Capture the cell that displays the provided text and extract its (X, Y) central coordinate. 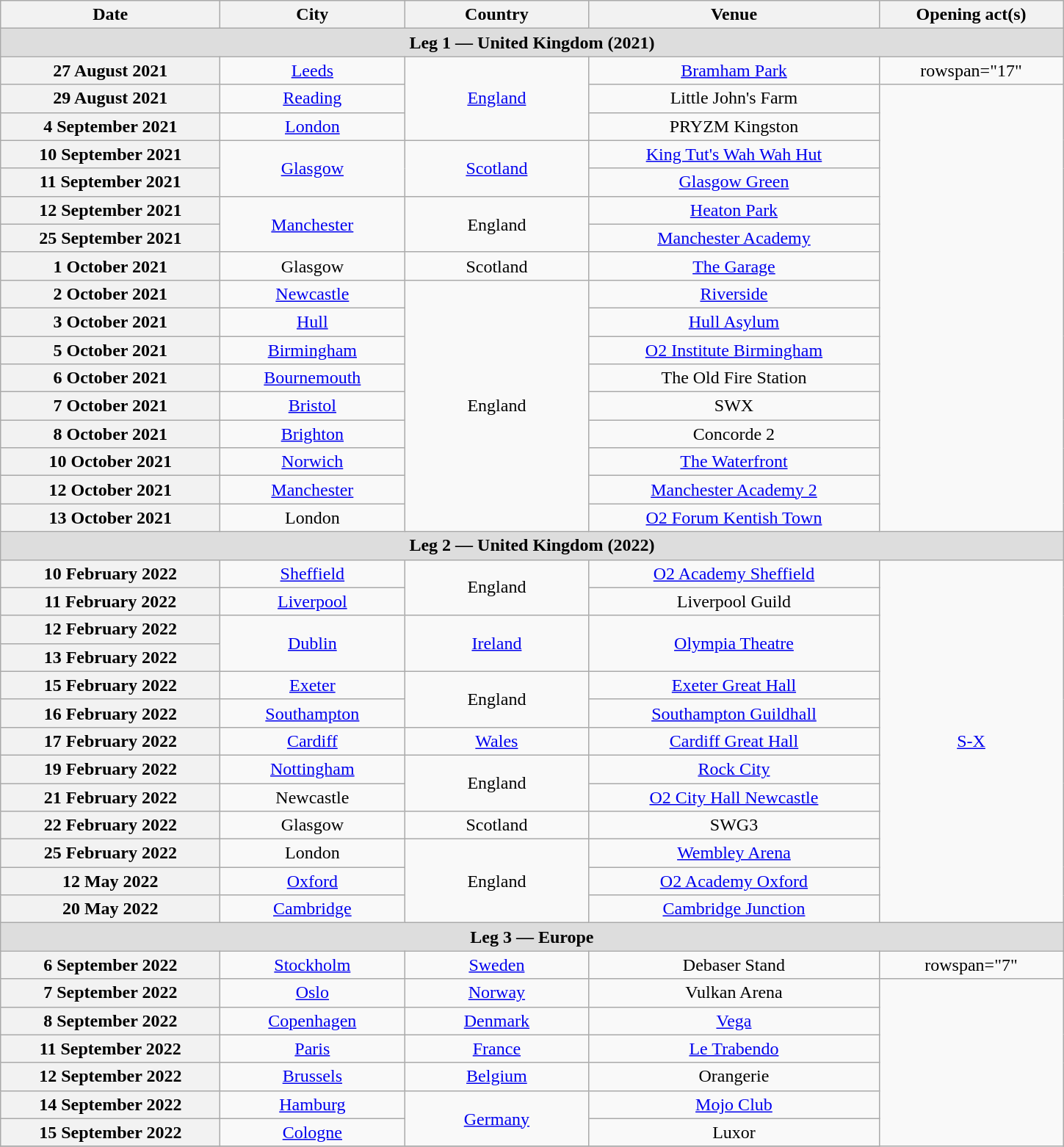
rowspan="7" (971, 965)
Glasgow Green (734, 182)
6 October 2021 (110, 378)
Opening act(s) (971, 15)
Concorde 2 (734, 434)
O2 Institute Birmingham (734, 350)
Cambridge (313, 909)
Riverside (734, 294)
Exeter Great Hall (734, 685)
Norway (496, 993)
Orangerie (734, 1077)
12 February 2022 (110, 629)
Venue (734, 15)
Manchester Academy (734, 238)
12 October 2021 (110, 490)
15 September 2022 (110, 1132)
Ireland (496, 643)
Manchester Academy 2 (734, 490)
Date (110, 15)
12 September 2022 (110, 1077)
8 September 2022 (110, 1021)
20 May 2022 (110, 909)
Oxford (313, 881)
O2 Academy Sheffield (734, 573)
Brussels (313, 1077)
29 August 2021 (110, 98)
The Old Fire Station (734, 378)
Leg 2 — United Kingdom (2022) (532, 546)
12 September 2021 (110, 210)
Brighton (313, 434)
Bramham Park (734, 70)
11 September 2021 (110, 182)
Paris (313, 1049)
Vulkan Arena (734, 993)
10 February 2022 (110, 573)
15 February 2022 (110, 685)
16 February 2022 (110, 713)
11 February 2022 (110, 601)
O2 Academy Oxford (734, 881)
Hamburg (313, 1104)
Heaton Park (734, 210)
O2 City Hall Newcastle (734, 797)
Rock City (734, 769)
Wembley Arena (734, 853)
PRYZM Kingston (734, 126)
Oslo (313, 993)
2 October 2021 (110, 294)
Southampton Guildhall (734, 713)
6 September 2022 (110, 965)
Olympia Theatre (734, 643)
Cambridge Junction (734, 909)
21 February 2022 (110, 797)
City (313, 15)
Cardiff (313, 741)
Cardiff Great Hall (734, 741)
25 September 2021 (110, 238)
Sweden (496, 965)
Liverpool Guild (734, 601)
Stockholm (313, 965)
7 September 2022 (110, 993)
Dublin (313, 643)
France (496, 1049)
4 September 2021 (110, 126)
The Waterfront (734, 462)
Le Trabendo (734, 1049)
Leeds (313, 70)
3 October 2021 (110, 322)
Sheffield (313, 573)
13 October 2021 (110, 518)
14 September 2022 (110, 1104)
King Tut's Wah Wah Hut (734, 154)
Hull (313, 322)
O2 Forum Kentish Town (734, 518)
Hull Asylum (734, 322)
Luxor (734, 1132)
1 October 2021 (110, 266)
27 August 2021 (110, 70)
8 October 2021 (110, 434)
Nottingham (313, 769)
rowspan="17" (971, 70)
11 September 2022 (110, 1049)
13 February 2022 (110, 657)
SWX (734, 406)
Reading (313, 98)
Little John's Farm (734, 98)
Vega (734, 1021)
Leg 1 — United Kingdom (2021) (532, 43)
Leg 3 — Europe (532, 937)
Birmingham (313, 350)
25 February 2022 (110, 853)
22 February 2022 (110, 825)
Liverpool (313, 601)
10 September 2021 (110, 154)
7 October 2021 (110, 406)
The Garage (734, 266)
5 October 2021 (110, 350)
Country (496, 15)
Exeter (313, 685)
Wales (496, 741)
Norwich (313, 462)
S-X (971, 742)
Copenhagen (313, 1021)
SWG3 (734, 825)
Denmark (496, 1021)
Bristol (313, 406)
Belgium (496, 1077)
Germany (496, 1118)
Bournemouth (313, 378)
Cologne (313, 1132)
10 October 2021 (110, 462)
Mojo Club (734, 1104)
Debaser Stand (734, 965)
17 February 2022 (110, 741)
19 February 2022 (110, 769)
Southampton (313, 713)
12 May 2022 (110, 881)
